Identify which cell holds the provided text, then report its (x, y) central coordinate. 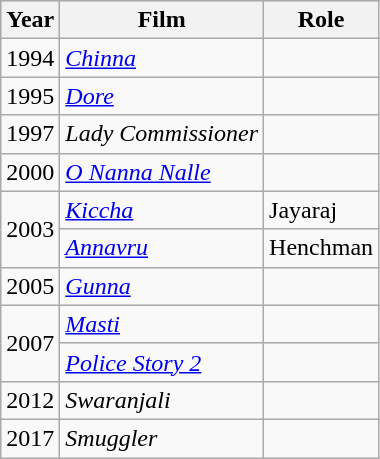
Dore (162, 96)
Police Story 2 (162, 362)
Year (30, 20)
2000 (30, 172)
Role (322, 20)
O Nanna Nalle (162, 172)
Annavru (162, 248)
Lady Commissioner (162, 134)
2012 (30, 400)
Film (162, 20)
Kiccha (162, 210)
Smuggler (162, 438)
1994 (30, 58)
Henchman (322, 248)
Jayaraj (322, 210)
Masti (162, 324)
2005 (30, 286)
Gunna (162, 286)
1995 (30, 96)
2007 (30, 343)
Chinna (162, 58)
1997 (30, 134)
2003 (30, 229)
Swaranjali (162, 400)
2017 (30, 438)
